Find where the given text appears and provide that cell's center as [x, y] coordinate. 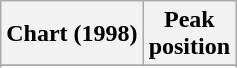
Peakposition [189, 34]
Chart (1998) [72, 34]
